Output the [X, Y] coordinate of the center of the cell containing the given text.  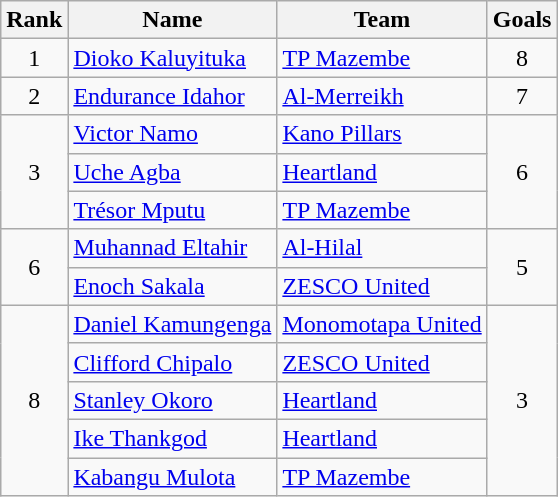
Monomotapa United [382, 324]
Endurance Idahor [172, 96]
Goals [522, 20]
Dioko Kaluyituka [172, 58]
Ike Thankgod [172, 438]
Al-Merreikh [382, 96]
Victor Namo [172, 134]
Kabangu Mulota [172, 477]
1 [34, 58]
Team [382, 20]
Muhannad Eltahir [172, 248]
Trésor Mputu [172, 210]
Kano Pillars [382, 134]
Daniel Kamungenga [172, 324]
7 [522, 96]
2 [34, 96]
Enoch Sakala [172, 286]
Uche Agba [172, 172]
Rank [34, 20]
Al-Hilal [382, 248]
Stanley Okoro [172, 400]
Name [172, 20]
Clifford Chipalo [172, 362]
5 [522, 267]
